Scan for the cell matching the given text and deliver its (x, y) coordinate at center. 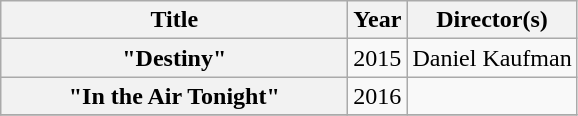
Title (174, 20)
Daniel Kaufman (492, 58)
"In the Air Tonight" (174, 96)
2015 (378, 58)
2016 (378, 96)
"Destiny" (174, 58)
Director(s) (492, 20)
Year (378, 20)
